Locate the cell with the specified text and output its (x, y) center coordinate. 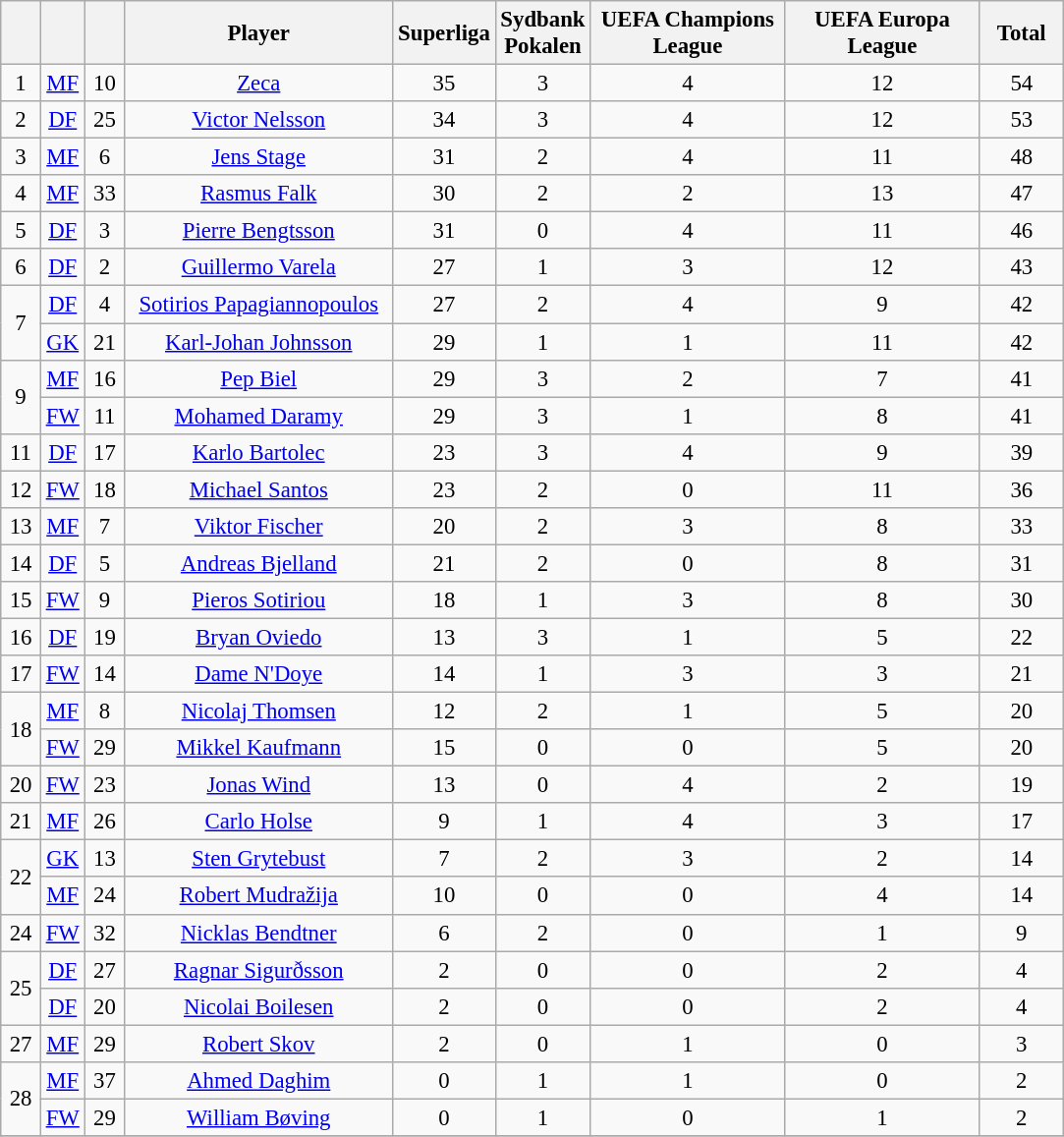
37 (104, 1081)
Jens Stage (259, 157)
Victor Nelsson (259, 120)
Guillermo Varela (259, 268)
Pieros Sotiriou (259, 600)
Robert Mudražija (259, 896)
Superliga (444, 33)
Sydbank Pokalen (542, 33)
35 (444, 84)
Pep Biel (259, 378)
Viktor Fischer (259, 527)
47 (1022, 194)
UEFA Europa League (882, 33)
48 (1022, 157)
Nicolai Boilesen (259, 1006)
36 (1022, 489)
39 (1022, 452)
Total (1022, 33)
34 (444, 120)
Robert Skov (259, 1044)
54 (1022, 84)
43 (1022, 268)
Rasmus Falk (259, 194)
William Bøving (259, 1117)
Sten Grytebust (259, 859)
Michael Santos (259, 489)
Sotirios Papagiannopoulos (259, 305)
Nicolaj Thomsen (259, 711)
Nicklas Bendtner (259, 933)
Karlo Bartolec (259, 452)
Andreas Bjelland (259, 563)
Ahmed Daghim (259, 1081)
Carlo Holse (259, 822)
Karl-Johan Johnsson (259, 342)
Bryan Oviedo (259, 637)
Mikkel Kaufmann (259, 748)
Pierre Bengtsson (259, 231)
26 (104, 822)
53 (1022, 120)
Jonas Wind (259, 785)
Zeca (259, 84)
Mohamed Daramy (259, 416)
32 (104, 933)
28 (22, 1099)
Dame N'Doye (259, 674)
46 (1022, 231)
UEFA Champions League (688, 33)
Ragnar Sigurðsson (259, 970)
Player (259, 33)
